Capture the cell that displays the provided text and extract its [X, Y] central coordinate. 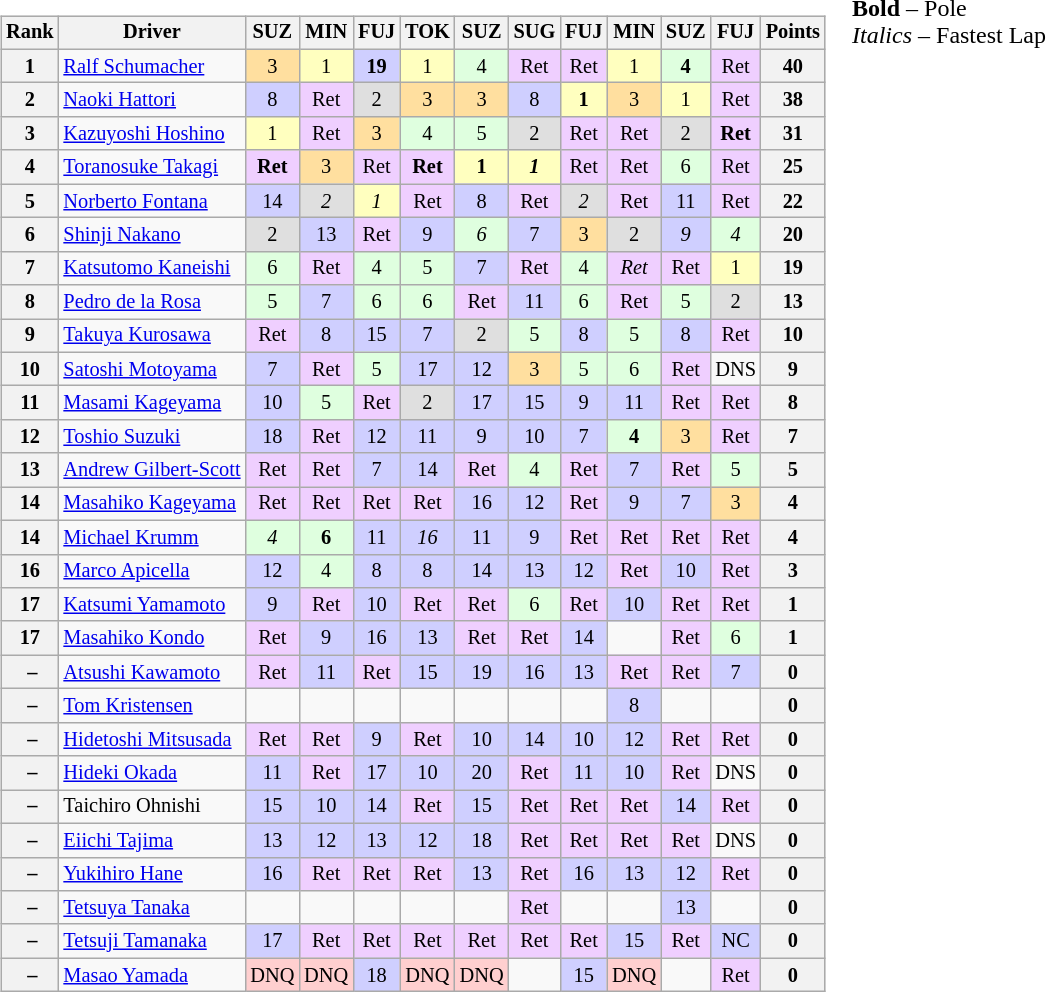
Satoshi Motoyama [152, 369]
Ralf Schumacher [152, 66]
Tetsuji Tamanaka [152, 941]
Takuya Kurosawa [152, 336]
Yukihiro Hane [152, 874]
Marco Apicella [152, 571]
Norberto Fontana [152, 201]
Toshio Suzuki [152, 437]
NC [735, 941]
Andrew Gilbert-Scott [152, 470]
Eiichi Tajima [152, 840]
Toranosuke Takagi [152, 167]
38 [793, 100]
Driver [152, 33]
Tetsuya Tanaka [152, 908]
Katsumi Yamamoto [152, 605]
40 [793, 66]
Rank [30, 33]
Katsutomo Kaneishi [152, 268]
Masahiko Kondo [152, 638]
Naoki Hattori [152, 100]
Taichiro Ohnishi [152, 807]
31 [793, 134]
Tom Kristensen [152, 706]
Masahiko Kageyama [152, 504]
Pedro de la Rosa [152, 302]
TOK [428, 33]
SUG [535, 33]
Masao Yamada [152, 975]
Atsushi Kawamoto [152, 672]
25 [793, 167]
Hideki Okada [152, 773]
Kazuyoshi Hoshino [152, 134]
Shinji Nakano [152, 235]
Masami Kageyama [152, 403]
Michael Krumm [152, 537]
Hidetoshi Mitsusada [152, 739]
Points [793, 33]
22 [793, 201]
